Output the (x, y) coordinate of the center of the cell containing the given text.  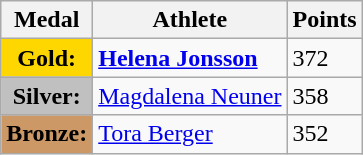
Tora Berger (190, 134)
372 (324, 58)
Gold: (47, 58)
Silver: (47, 96)
352 (324, 134)
Helena Jonsson (190, 58)
Athlete (190, 20)
Points (324, 20)
Bronze: (47, 134)
Medal (47, 20)
358 (324, 96)
Magdalena Neuner (190, 96)
